Return the (x, y) coordinate for the center point of the cell that contains the specified text.  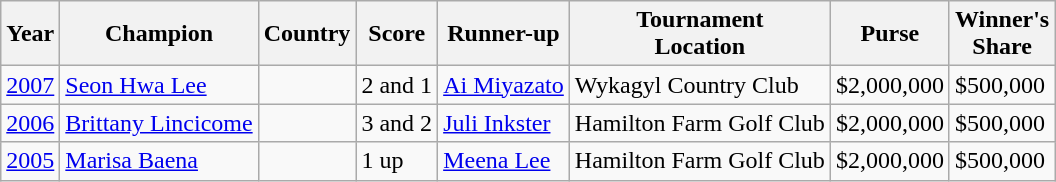
Juli Inkster (504, 123)
1 up (397, 161)
Wykagyl Country Club (700, 85)
3 and 2 (397, 123)
2005 (30, 161)
Ai Miyazato (504, 85)
Winner'sShare (1002, 34)
Champion (159, 34)
Brittany Lincicome (159, 123)
Score (397, 34)
Marisa Baena (159, 161)
2007 (30, 85)
Runner-up (504, 34)
Year (30, 34)
Purse (890, 34)
TournamentLocation (700, 34)
Meena Lee (504, 161)
2006 (30, 123)
Seon Hwa Lee (159, 85)
Country (307, 34)
2 and 1 (397, 85)
